Locate the cell with the specified text and output its (x, y) center coordinate. 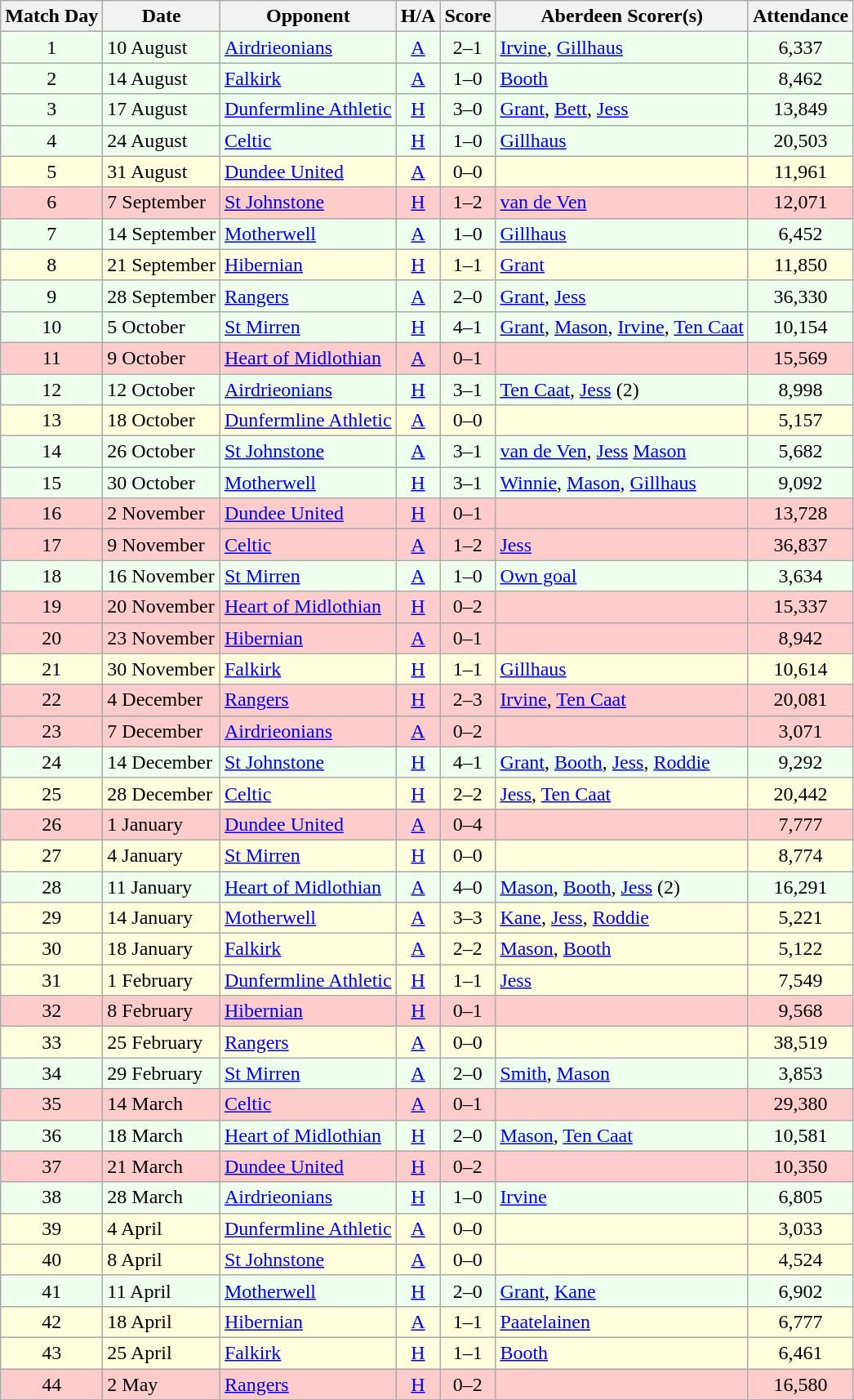
25 April (162, 1353)
Grant (622, 265)
3,853 (800, 1073)
11,961 (800, 172)
3,033 (800, 1228)
7 September (162, 203)
12 October (162, 390)
14 March (162, 1104)
3–3 (468, 918)
Winnie, Mason, Gillhaus (622, 483)
8 April (162, 1260)
6,805 (800, 1197)
26 (52, 824)
6,452 (800, 234)
11 (52, 358)
20 (52, 638)
4 December (162, 700)
25 (52, 793)
30 November (162, 669)
7,777 (800, 824)
15,337 (800, 607)
26 October (162, 452)
12,071 (800, 203)
22 (52, 700)
8 (52, 265)
1 January (162, 824)
21 (52, 669)
36 (52, 1135)
34 (52, 1073)
6,337 (800, 47)
van de Ven, Jess Mason (622, 452)
12 (52, 390)
43 (52, 1353)
11 April (162, 1291)
3,071 (800, 731)
20,503 (800, 140)
14 (52, 452)
4,524 (800, 1260)
38 (52, 1197)
3–0 (468, 109)
31 August (162, 172)
32 (52, 1011)
6,902 (800, 1291)
18 April (162, 1322)
10,154 (800, 327)
41 (52, 1291)
4 April (162, 1228)
3,634 (800, 576)
5,157 (800, 421)
30 (52, 949)
8,774 (800, 855)
16 (52, 514)
14 December (162, 762)
13 (52, 421)
28 December (162, 793)
30 October (162, 483)
10,581 (800, 1135)
7 December (162, 731)
6,461 (800, 1353)
5 (52, 172)
15 (52, 483)
Date (162, 16)
6 (52, 203)
20,442 (800, 793)
44 (52, 1384)
8 February (162, 1011)
9,568 (800, 1011)
Grant, Jess (622, 296)
Irvine, Ten Caat (622, 700)
9,092 (800, 483)
25 February (162, 1042)
28 September (162, 296)
36,837 (800, 545)
39 (52, 1228)
11,850 (800, 265)
16,291 (800, 886)
18 October (162, 421)
10,614 (800, 669)
21 March (162, 1166)
15,569 (800, 358)
5 October (162, 327)
Kane, Jess, Roddie (622, 918)
10 August (162, 47)
5,122 (800, 949)
18 (52, 576)
4 January (162, 855)
2–3 (468, 700)
29 (52, 918)
1 February (162, 980)
10 (52, 327)
Score (468, 16)
18 March (162, 1135)
1 (52, 47)
0–4 (468, 824)
36,330 (800, 296)
29 February (162, 1073)
van de Ven (622, 203)
Smith, Mason (622, 1073)
5,221 (800, 918)
14 August (162, 78)
9 November (162, 545)
Attendance (800, 16)
24 (52, 762)
29,380 (800, 1104)
8,462 (800, 78)
9 October (162, 358)
38,519 (800, 1042)
2 May (162, 1384)
21 September (162, 265)
Grant, Booth, Jess, Roddie (622, 762)
8,998 (800, 390)
3 (52, 109)
Own goal (622, 576)
2 (52, 78)
Grant, Kane (622, 1291)
7 (52, 234)
31 (52, 980)
4–0 (468, 886)
20 November (162, 607)
23 (52, 731)
H/A (418, 16)
33 (52, 1042)
14 January (162, 918)
28 March (162, 1197)
7,549 (800, 980)
2 November (162, 514)
9,292 (800, 762)
19 (52, 607)
6,777 (800, 1322)
Grant, Bett, Jess (622, 109)
Irvine (622, 1197)
Ten Caat, Jess (2) (622, 390)
11 January (162, 886)
23 November (162, 638)
17 (52, 545)
16 November (162, 576)
16,580 (800, 1384)
5,682 (800, 452)
Irvine, Gillhaus (622, 47)
Aberdeen Scorer(s) (622, 16)
Mason, Booth (622, 949)
13,849 (800, 109)
Paatelainen (622, 1322)
2–1 (468, 47)
Mason, Booth, Jess (2) (622, 886)
10,350 (800, 1166)
Match Day (52, 16)
Opponent (308, 16)
Mason, Ten Caat (622, 1135)
18 January (162, 949)
8,942 (800, 638)
20,081 (800, 700)
27 (52, 855)
24 August (162, 140)
40 (52, 1260)
35 (52, 1104)
Jess, Ten Caat (622, 793)
Grant, Mason, Irvine, Ten Caat (622, 327)
9 (52, 296)
28 (52, 886)
14 September (162, 234)
13,728 (800, 514)
42 (52, 1322)
37 (52, 1166)
17 August (162, 109)
4 (52, 140)
